Capture the cell that displays the provided text and extract its [X, Y] central coordinate. 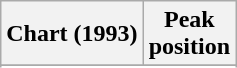
Chart (1993) [72, 34]
Peakposition [189, 34]
